Determine the (x, y) coordinate at the center of the cell enclosing the given text.  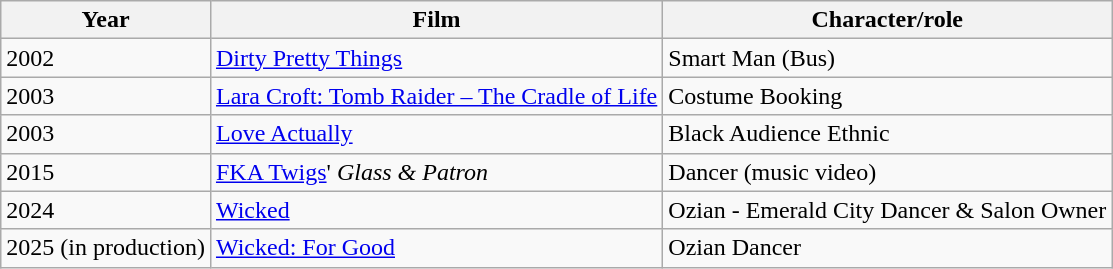
Wicked: For Good (436, 248)
Lara Croft: Tomb Raider – The Cradle of Life (436, 96)
Dirty Pretty Things (436, 58)
Character/role (888, 20)
2015 (106, 172)
Wicked (436, 210)
FKA Twigs' Glass & Patron (436, 172)
2002 (106, 58)
Black Audience Ethnic (888, 134)
Film (436, 20)
Ozian Dancer (888, 248)
Love Actually (436, 134)
2024 (106, 210)
Year (106, 20)
2025 (in production) (106, 248)
Ozian - Emerald City Dancer & Salon Owner (888, 210)
Smart Man (Bus) (888, 58)
Costume Booking (888, 96)
Dancer (music video) (888, 172)
